Scan for the cell matching the given text and deliver its (X, Y) coordinate at center. 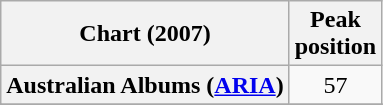
57 (335, 85)
Australian Albums (ARIA) (145, 85)
Chart (2007) (145, 34)
Peakposition (335, 34)
